Return (X, Y) of the center of cell containing provided text 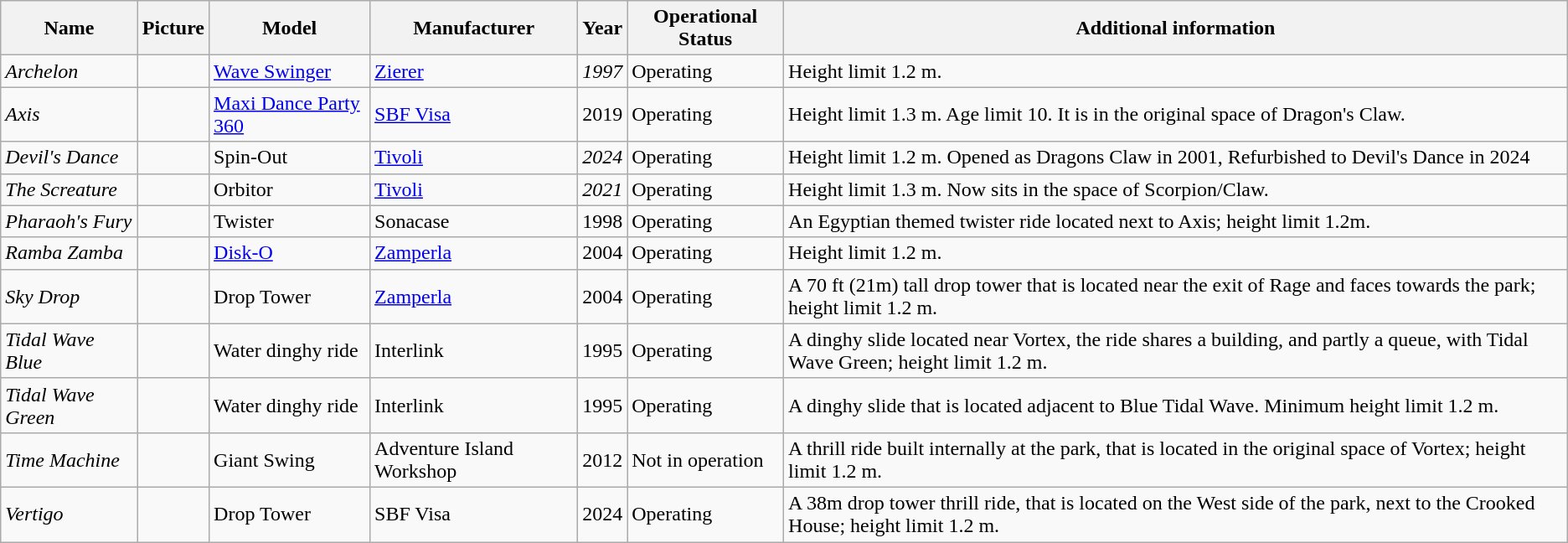
Sky Drop (70, 297)
A thrill ride built internally at the park, that is located in the original space of Vortex; height limit 1.2 m. (1176, 459)
Maxi Dance Party 360 (290, 114)
2012 (603, 459)
Year (603, 28)
Vertigo (70, 515)
Axis (70, 114)
A 70 ft (21m) tall drop tower that is located near the exit of Rage and faces towards the park; height limit 1.2 m. (1176, 297)
A dinghy slide located near Vortex, the ride shares a building, and partly a queue, with Tidal Wave Green; height limit 1.2 m. (1176, 350)
Height limit 1.3 m. Now sits in the space of Scorpion/Claw. (1176, 189)
Height limit 1.2 m. Opened as Dragons Claw in 2001, Refurbished to Devil's Dance in 2024 (1176, 158)
Sonacase (474, 221)
Manufacturer (474, 28)
Additional information (1176, 28)
Spin-Out (290, 158)
2019 (603, 114)
2021 (603, 189)
Tidal Wave Green (70, 406)
The Screature (70, 189)
Height limit 1.3 m. Age limit 10. It is in the original space of Dragon's Claw. (1176, 114)
A dinghy slide that is located adjacent to Blue Tidal Wave. Minimum height limit 1.2 m. (1176, 406)
Ramba Zamba (70, 253)
Zierer (474, 71)
Disk-O (290, 253)
Model (290, 28)
Not in operation (705, 459)
Operational Status (705, 28)
1997 (603, 71)
Time Machine (70, 459)
1998 (603, 221)
Tidal Wave Blue (70, 350)
Pharaoh's Fury (70, 221)
Orbitor (290, 189)
Name (70, 28)
Giant Swing (290, 459)
Adventure Island Workshop (474, 459)
An Egyptian themed twister ride located next to Axis; height limit 1.2m. (1176, 221)
Twister (290, 221)
Picture (173, 28)
Wave Swinger (290, 71)
Devil's Dance (70, 158)
A 38m drop tower thrill ride, that is located on the West side of the park, next to the Crooked House; height limit 1.2 m. (1176, 515)
Archelon (70, 71)
